Identify which cell holds the provided text, then report its (X, Y) central coordinate. 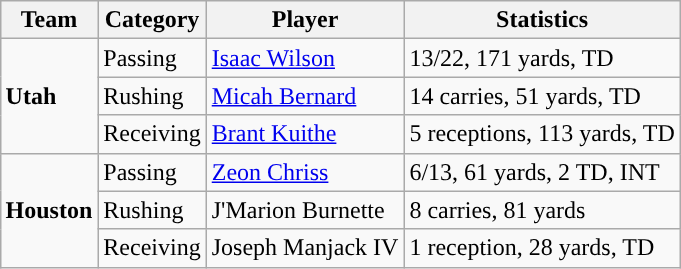
5 receptions, 113 yards, TD (542, 134)
6/13, 61 yards, 2 TD, INT (542, 172)
J'Marion Burnette (305, 210)
1 reception, 28 yards, TD (542, 248)
Isaac Wilson (305, 58)
Micah Bernard (305, 96)
14 carries, 51 yards, TD (542, 96)
Zeon Chriss (305, 172)
8 carries, 81 yards (542, 210)
Utah (49, 96)
Statistics (542, 20)
Team (49, 20)
Houston (49, 210)
Joseph Manjack IV (305, 248)
Category (152, 20)
Brant Kuithe (305, 134)
Player (305, 20)
13/22, 171 yards, TD (542, 58)
